For the text-containing cell, return its midpoint in (X, Y) coordinate format. 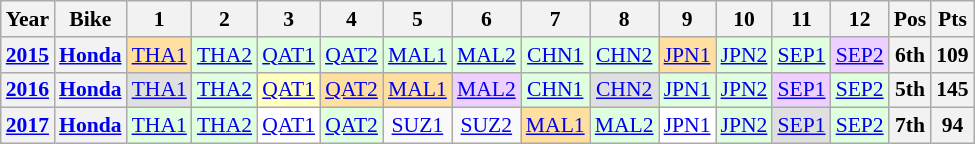
1 (160, 19)
5 (418, 19)
2015 (28, 55)
145 (952, 90)
94 (952, 126)
6th (910, 55)
Bike (90, 19)
6 (486, 19)
Pts (952, 19)
Pos (910, 19)
8 (624, 19)
9 (688, 19)
7 (556, 19)
10 (744, 19)
12 (860, 19)
SUZ1 (418, 126)
5th (910, 90)
7th (910, 126)
109 (952, 55)
2 (224, 19)
4 (352, 19)
2017 (28, 126)
3 (288, 19)
Year (28, 19)
11 (801, 19)
SUZ2 (486, 126)
2016 (28, 90)
